Capture the cell that displays the provided text and extract its (X, Y) central coordinate. 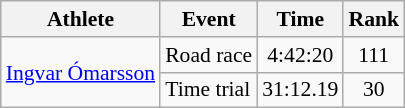
Time trial (208, 90)
Road race (208, 55)
30 (374, 90)
Event (208, 19)
4:42:20 (300, 55)
Rank (374, 19)
Ingvar Ómarsson (80, 72)
31:12.19 (300, 90)
Time (300, 19)
Athlete (80, 19)
111 (374, 55)
